Locate the cell with the specified text and output its [X, Y] center coordinate. 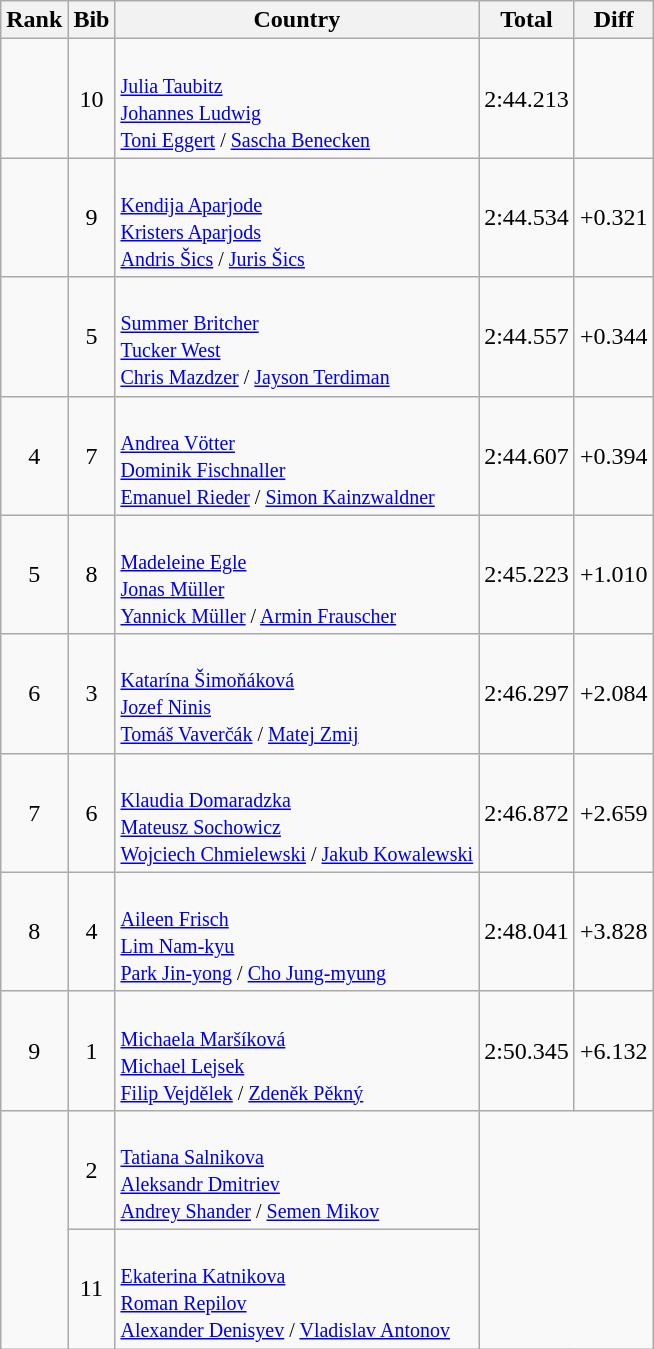
2:50.345 [527, 1050]
+0.344 [614, 336]
+2.084 [614, 694]
2:46.297 [527, 694]
2 [92, 1170]
+2.659 [614, 812]
Bib [92, 20]
Rank [34, 20]
2:44.607 [527, 456]
Diff [614, 20]
2:46.872 [527, 812]
Andrea VötterDominik FischnallerEmanuel Rieder / Simon Kainzwaldner [297, 456]
+0.394 [614, 456]
2:48.041 [527, 932]
Klaudia DomaradzkaMateusz SochowiczWojciech Chmielewski / Jakub Kowalewski [297, 812]
Total [527, 20]
2:45.223 [527, 574]
Ekaterina KatnikovaRoman RepilovAlexander Denisyev / Vladislav Antonov [297, 1288]
+3.828 [614, 932]
Michaela MaršíkováMichael LejsekFilip Vejdělek / Zdeněk Pěkný [297, 1050]
3 [92, 694]
Summer BritcherTucker WestChris Mazdzer / Jayson Terdiman [297, 336]
Kendija AparjodeKristers AparjodsAndris Šics / Juris Šics [297, 218]
2:44.213 [527, 98]
2:44.557 [527, 336]
+6.132 [614, 1050]
Katarína ŠimoňákováJozef NinisTomáš Vaverčák / Matej Zmij [297, 694]
Aileen FrischLim Nam-kyuPark Jin-yong / Cho Jung-myung [297, 932]
10 [92, 98]
1 [92, 1050]
Country [297, 20]
2:44.534 [527, 218]
+1.010 [614, 574]
Julia TaubitzJohannes LudwigToni Eggert / Sascha Benecken [297, 98]
11 [92, 1288]
Madeleine EgleJonas MüllerYannick Müller / Armin Frauscher [297, 574]
Tatiana SalnikovaAleksandr DmitrievAndrey Shander / Semen Mikov [297, 1170]
+0.321 [614, 218]
